Provide the [x, y] coordinate of the cell's center where the given text is located.  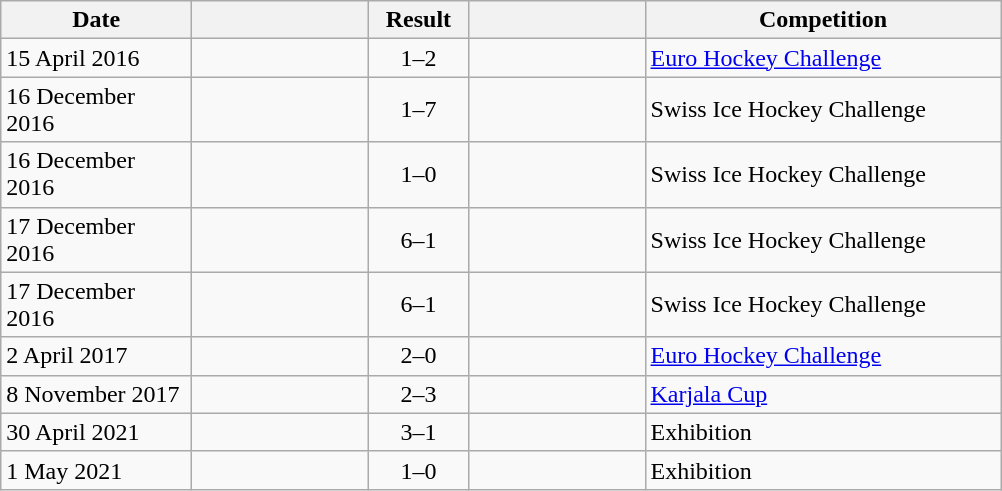
2–0 [418, 356]
2 April 2017 [96, 356]
1–2 [418, 58]
2–3 [418, 394]
Competition [823, 20]
3–1 [418, 432]
1 May 2021 [96, 470]
Date [96, 20]
1–7 [418, 110]
30 April 2021 [96, 432]
Result [418, 20]
8 November 2017 [96, 394]
Karjala Cup [823, 394]
15 April 2016 [96, 58]
